Search for the cell housing the specified text and yield its (X, Y) center coordinate. 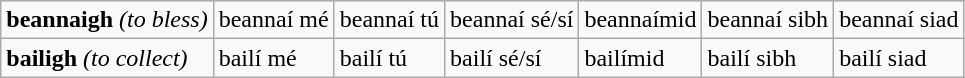
bailí mé (274, 58)
beannaí tú (389, 20)
bailímid (640, 58)
beannaímid (640, 20)
beannaí sibh (768, 20)
bailí tú (389, 58)
bailí sé/sí (512, 58)
beannaí sé/sí (512, 20)
bailí siad (899, 58)
beannaí siad (899, 20)
bailigh (to collect) (107, 58)
bailí sibh (768, 58)
beannaí mé (274, 20)
beannaigh (to bless) (107, 20)
